Identify which cell holds the provided text, then report its (x, y) central coordinate. 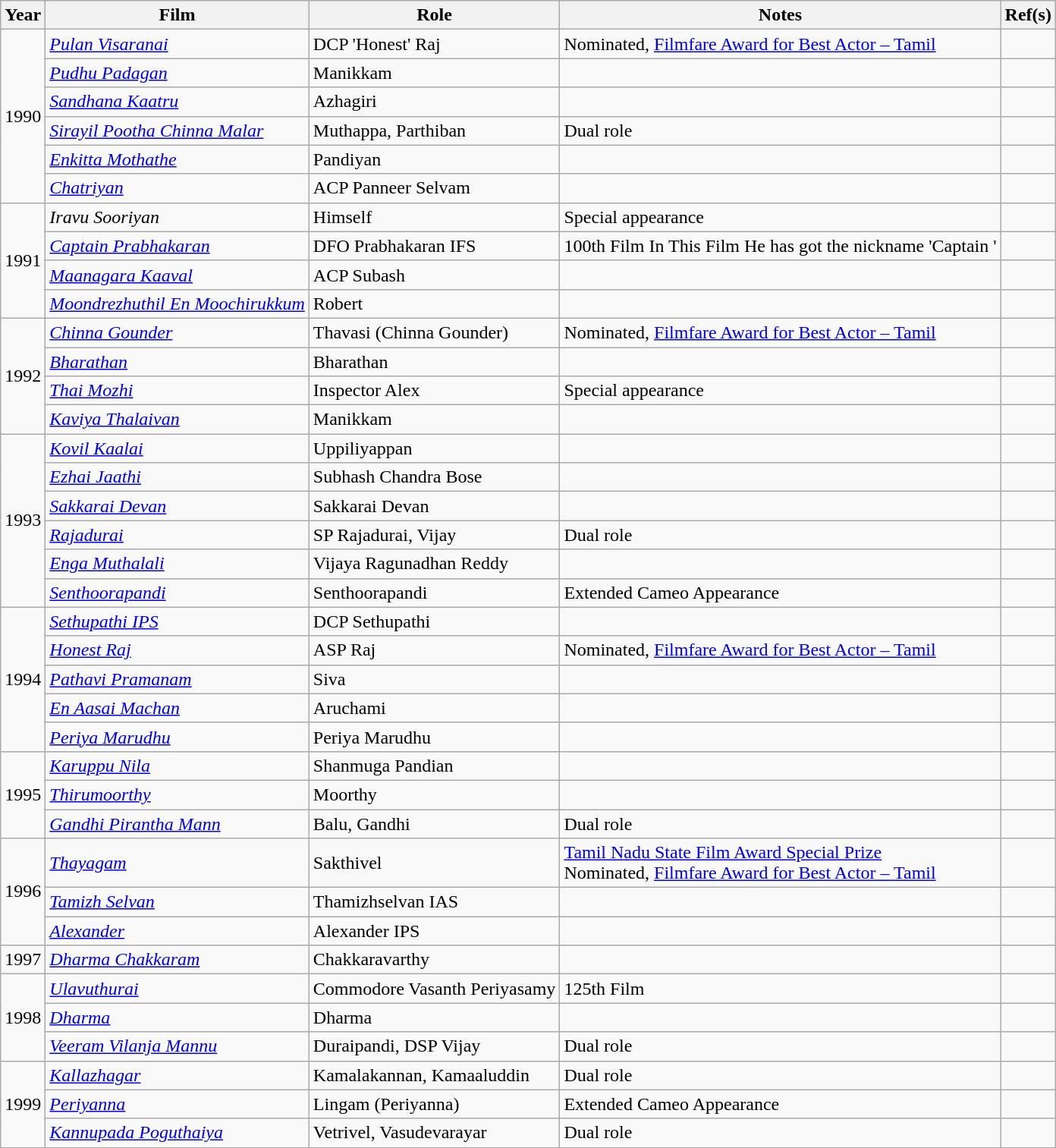
Thirumoorthy (178, 794)
Commodore Vasanth Periyasamy (434, 989)
Thamizhselvan IAS (434, 902)
Ulavuthurai (178, 989)
En Aasai Machan (178, 708)
Thai Mozhi (178, 391)
Iravu Sooriyan (178, 217)
100th Film In This Film He has got the nickname 'Captain ' (780, 246)
Honest Raj (178, 650)
Alexander IPS (434, 931)
Kannupada Poguthaiya (178, 1133)
Chakkaravarthy (434, 960)
Gandhi Pirantha Mann (178, 823)
Azhagiri (434, 102)
Ref(s) (1028, 15)
Kovil Kaalai (178, 448)
Chatriyan (178, 188)
Alexander (178, 931)
Tamil Nadu State Film Award Special PrizeNominated, Filmfare Award for Best Actor – Tamil (780, 863)
DFO Prabhakaran IFS (434, 246)
Subhash Chandra Bose (434, 477)
125th Film (780, 989)
Sethupathi IPS (178, 621)
Veeram Vilanja Mannu (178, 1046)
Kamalakannan, Kamaaluddin (434, 1075)
Inspector Alex (434, 391)
1998 (23, 1017)
1993 (23, 521)
Moondrezhuthil En Moochirukkum (178, 304)
Sakthivel (434, 863)
Thavasi (Chinna Gounder) (434, 332)
1992 (23, 376)
ACP Panneer Selvam (434, 188)
Pulan Visaranai (178, 44)
Balu, Gandhi (434, 823)
Film (178, 15)
1995 (23, 794)
Periyanna (178, 1104)
Robert (434, 304)
Rajadurai (178, 535)
Tamizh Selvan (178, 902)
Dharma Chakkaram (178, 960)
1994 (23, 679)
Kaviya Thalaivan (178, 420)
Notes (780, 15)
Pathavi Pramanam (178, 679)
Ezhai Jaathi (178, 477)
Duraipandi, DSP Vijay (434, 1046)
Lingam (Periyanna) (434, 1104)
Vijaya Ragunadhan Reddy (434, 564)
Muthappa, Parthiban (434, 131)
1999 (23, 1104)
Shanmuga Pandian (434, 766)
Maanagara Kaaval (178, 275)
Aruchami (434, 708)
Uppiliyappan (434, 448)
Chinna Gounder (178, 332)
Captain Prabhakaran (178, 246)
1990 (23, 116)
Pudhu Padagan (178, 73)
1991 (23, 260)
Pandiyan (434, 159)
1996 (23, 892)
Enga Muthalali (178, 564)
Siva (434, 679)
Moorthy (434, 794)
DCP Sethupathi (434, 621)
Vetrivel, Vasudevarayar (434, 1133)
Sandhana Kaatru (178, 102)
1997 (23, 960)
ASP Raj (434, 650)
Enkitta Mothathe (178, 159)
Year (23, 15)
Role (434, 15)
Kallazhagar (178, 1075)
SP Rajadurai, Vijay (434, 535)
Sirayil Pootha Chinna Malar (178, 131)
DCP 'Honest' Raj (434, 44)
Karuppu Nila (178, 766)
Himself (434, 217)
Thayagam (178, 863)
ACP Subash (434, 275)
